From the cell containing the given text, extract its center point as (x, y) coordinate. 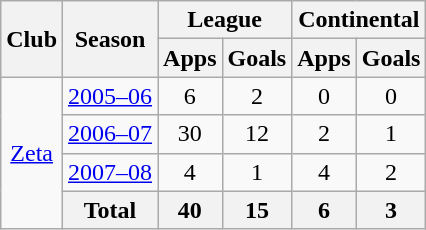
12 (257, 134)
Continental (359, 20)
40 (190, 210)
Season (110, 39)
2005–06 (110, 96)
Zeta (32, 153)
Club (32, 39)
League (225, 20)
2006–07 (110, 134)
2007–08 (110, 172)
15 (257, 210)
3 (391, 210)
30 (190, 134)
Total (110, 210)
